Return the (x, y) coordinate for the center point of the cell that contains the specified text.  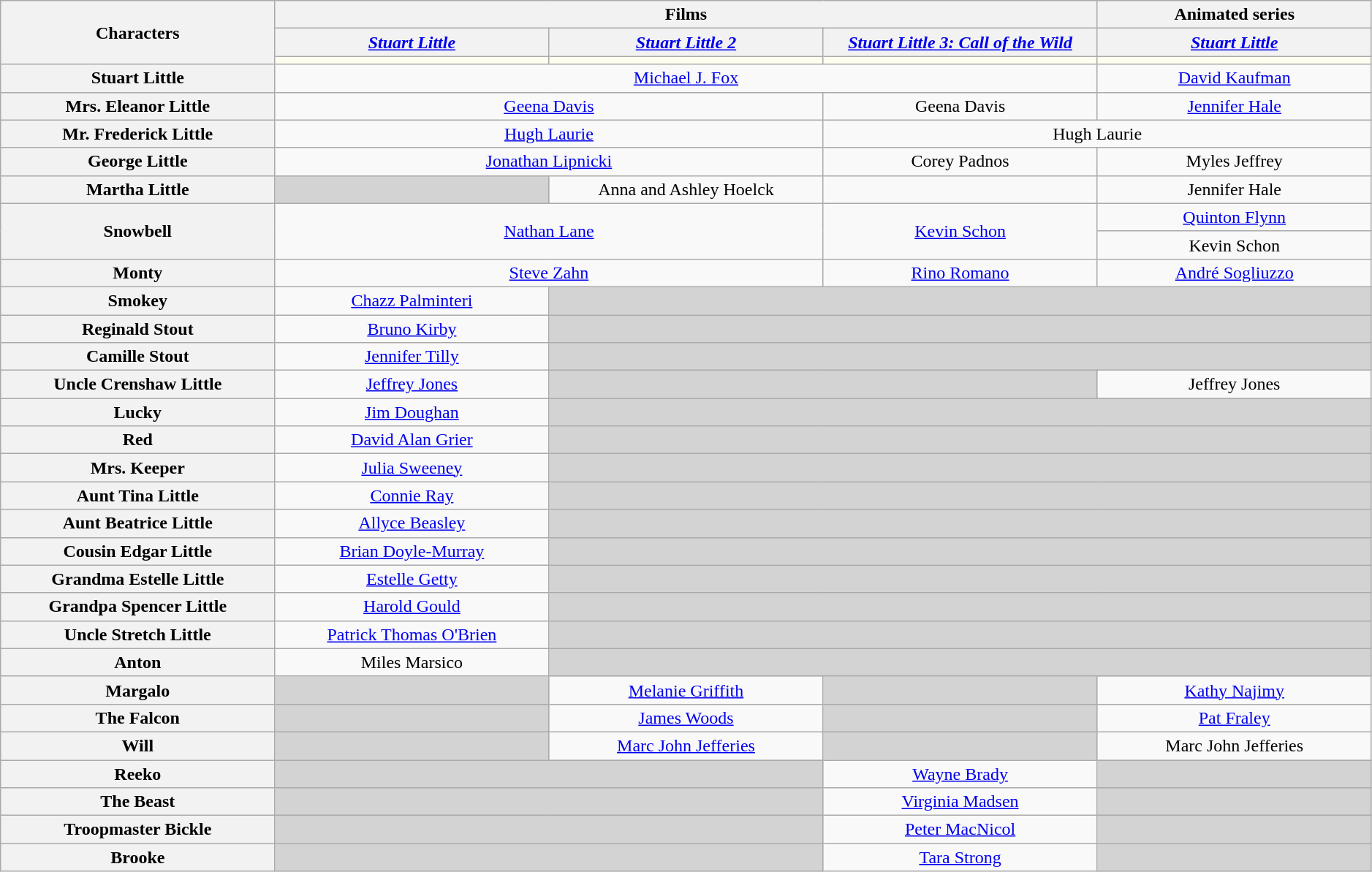
Virginia Madsen (960, 802)
Nathan Lane (549, 231)
David Kaufman (1234, 78)
Aunt Beatrice Little (137, 523)
Tara Strong (960, 857)
Myles Jeffrey (1234, 162)
Chazz Palminteri (412, 300)
Grandpa Spencer Little (137, 607)
Mrs. Keeper (137, 468)
Steve Zahn (549, 273)
David Alan Grier (412, 440)
Quinton Flynn (1234, 217)
Films (686, 15)
Uncle Stretch Little (137, 634)
Reeko (137, 774)
Monty (137, 273)
Julia Sweeney (412, 468)
Pat Fraley (1234, 718)
Margalo (137, 690)
Wayne Brady (960, 774)
Will (137, 746)
Allyce Beasley (412, 523)
Jonathan Lipnicki (549, 162)
Kathy Najimy (1234, 690)
Stuart Little 3: Call of the Wild (960, 42)
Mrs. Eleanor Little (137, 106)
Brooke (137, 857)
The Beast (137, 802)
Characters (137, 32)
Grandma Estelle Little (137, 579)
Miles Marsico (412, 662)
Lucky (137, 412)
Corey Padnos (960, 162)
James Woods (686, 718)
The Falcon (137, 718)
Red (137, 440)
Estelle Getty (412, 579)
Rino Romano (960, 273)
Aunt Tina Little (137, 496)
Uncle Crenshaw Little (137, 384)
George Little (137, 162)
Cousin Edgar Little (137, 551)
Smokey (137, 300)
Harold Gould (412, 607)
Reginald Stout (137, 328)
Melanie Griffith (686, 690)
Patrick Thomas O'Brien (412, 634)
Jim Doughan (412, 412)
Stuart Little 2 (686, 42)
Snowbell (137, 231)
Animated series (1234, 15)
Mr. Frederick Little (137, 134)
Jennifer Tilly (412, 357)
Peter MacNicol (960, 830)
Camille Stout (137, 357)
Bruno Kirby (412, 328)
Troopmaster Bickle (137, 830)
André Sogliuzzo (1234, 273)
Anton (137, 662)
Brian Doyle-Murray (412, 551)
Anna and Ashley Hoelck (686, 189)
Connie Ray (412, 496)
Michael J. Fox (686, 78)
Martha Little (137, 189)
